For the text-containing cell, return its midpoint in [x, y] coordinate format. 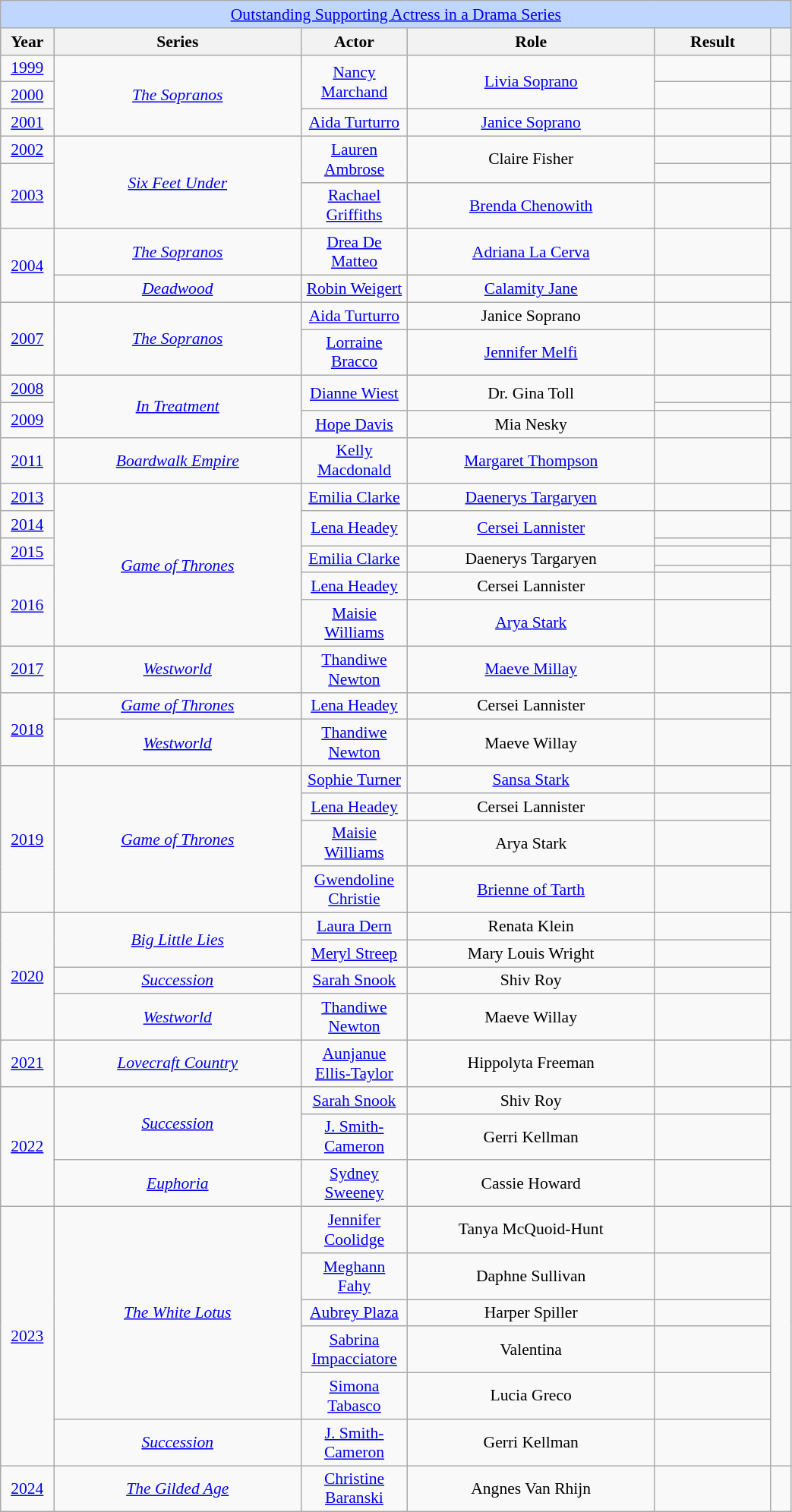
Jennifer Coolidge [355, 1230]
2014 [27, 524]
2013 [27, 498]
Actor [355, 42]
The Gilded Age [178, 1489]
Sabrina Impacciatore [355, 1350]
Simona Tabasco [355, 1397]
Result [712, 42]
1999 [27, 68]
In Treatment [178, 407]
2008 [27, 389]
2003 [27, 196]
Calamity Jane [531, 289]
Gwendoline Christie [355, 890]
Dr. Gina Toll [531, 393]
Angnes Van Rhijn [531, 1489]
The White Lotus [178, 1313]
Rachael Griffiths [355, 205]
2022 [27, 1147]
2018 [27, 729]
Sansa Stark [531, 780]
2019 [27, 839]
Meryl Streep [355, 953]
Daphne Sullivan [531, 1277]
Jennifer Melfi [531, 352]
Euphoria [178, 1184]
2015 [27, 552]
Lauren Ambrose [355, 159]
Tanya McQuoid-Hunt [531, 1230]
Year [27, 42]
Role [531, 42]
Lucia Greco [531, 1397]
Cassie Howard [531, 1184]
Maeve Millay [531, 669]
Adriana La Cerva [531, 252]
2007 [27, 339]
Outstanding Supporting Actress in a Drama Series [396, 14]
Sophie Turner [355, 780]
2023 [27, 1336]
2021 [27, 1064]
Series [178, 42]
2001 [27, 123]
Big Little Lies [178, 940]
Laura Dern [355, 927]
2002 [27, 150]
Hippolyta Freeman [531, 1064]
Boardwalk Empire [178, 460]
2024 [27, 1489]
2004 [27, 266]
Mary Louis Wright [531, 953]
Claire Fisher [531, 159]
Lovecraft Country [178, 1064]
Meghann Fahy [355, 1277]
2017 [27, 669]
Margaret Thompson [531, 460]
Kelly Macdonald [355, 460]
Aunjanue Ellis-Taylor [355, 1064]
Hope Davis [355, 424]
Dianne Wiest [355, 393]
Mia Nesky [531, 424]
Brenda Chenowith [531, 205]
Livia Soprano [531, 82]
Aubrey Plaza [355, 1313]
Renata Klein [531, 927]
Christine Baranski [355, 1489]
Drea De Matteo [355, 252]
Robin Weigert [355, 289]
2000 [27, 96]
Sydney Sweeney [355, 1184]
Brienne of Tarth [531, 890]
2011 [27, 460]
Lorraine Bracco [355, 352]
Six Feet Under [178, 182]
2009 [27, 421]
Nancy Marchand [355, 82]
Deadwood [178, 289]
2016 [27, 606]
Harper Spiller [531, 1313]
2020 [27, 977]
Valentina [531, 1350]
